Locate the cell with the specified text and output its [x, y] center coordinate. 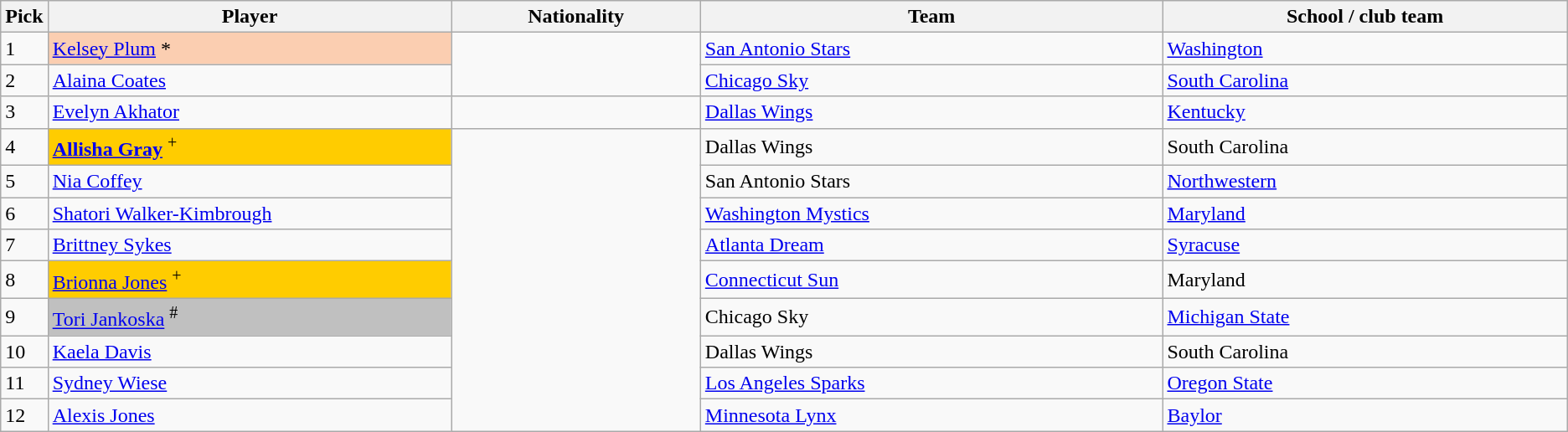
7 [24, 245]
4 [24, 147]
Brittney Sykes [250, 245]
Michigan State [1365, 316]
Kelsey Plum * [250, 49]
Brionna Jones + [250, 280]
Los Angeles Sparks [931, 383]
Team [931, 17]
Alexis Jones [250, 415]
Atlanta Dream [931, 245]
Northwestern [1365, 182]
9 [24, 316]
Sydney Wiese [250, 383]
Evelyn Akhator [250, 112]
Washington [1365, 49]
Baylor [1365, 415]
Pick [24, 17]
Player [250, 17]
Shatori Walker-Kimbrough [250, 213]
Washington Mystics [931, 213]
6 [24, 213]
3 [24, 112]
Oregon State [1365, 383]
Syracuse [1365, 245]
8 [24, 280]
Connecticut Sun [931, 280]
Alaina Coates [250, 80]
10 [24, 352]
Nia Coffey [250, 182]
School / club team [1365, 17]
Tori Jankoska # [250, 316]
11 [24, 383]
2 [24, 80]
Allisha Gray + [250, 147]
5 [24, 182]
Minnesota Lynx [931, 415]
Kentucky [1365, 112]
12 [24, 415]
1 [24, 49]
Kaela Davis [250, 352]
Nationality [576, 17]
